Extract the [x, y] coordinate from the center of the cell holding the provided text.  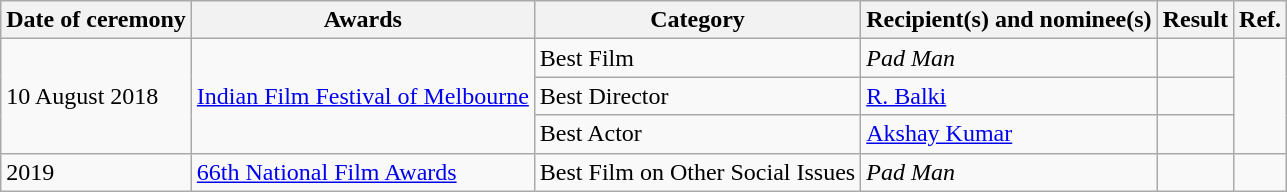
R. Balki [1009, 96]
66th National Film Awards [362, 172]
Best Film on Other Social Issues [697, 172]
Ref. [1260, 20]
Recipient(s) and nominee(s) [1009, 20]
Result [1195, 20]
2019 [96, 172]
Category [697, 20]
Best Director [697, 96]
Akshay Kumar [1009, 134]
10 August 2018 [96, 96]
Best Actor [697, 134]
Indian Film Festival of Melbourne [362, 96]
Awards [362, 20]
Date of ceremony [96, 20]
Best Film [697, 58]
